Return the [x, y] coordinate for the center point of the cell that contains the specified text.  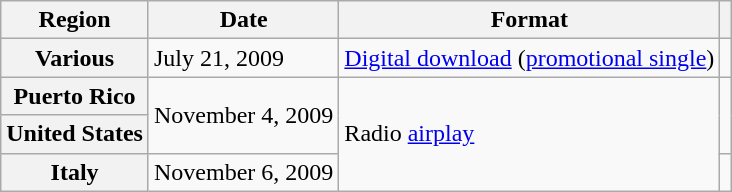
Various [75, 58]
Puerto Rico [75, 96]
Region [75, 20]
Digital download (promotional single) [530, 58]
July 21, 2009 [243, 58]
United States [75, 134]
November 4, 2009 [243, 115]
Radio airplay [530, 134]
Italy [75, 172]
Date [243, 20]
Format [530, 20]
November 6, 2009 [243, 172]
